Provide the (x, y) coordinate of the cell's center where the given text is located.  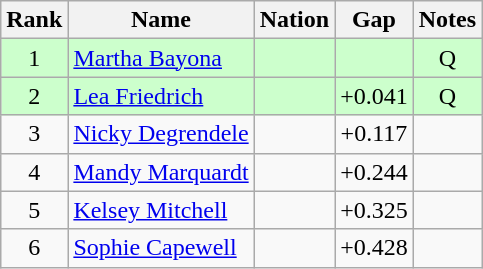
Sophie Capewell (161, 248)
1 (34, 58)
3 (34, 134)
Kelsey Mitchell (161, 210)
Name (161, 20)
Martha Bayona (161, 58)
Mandy Marquardt (161, 172)
Lea Friedrich (161, 96)
4 (34, 172)
+0.117 (374, 134)
Rank (34, 20)
+0.428 (374, 248)
6 (34, 248)
Gap (374, 20)
2 (34, 96)
Nation (294, 20)
+0.041 (374, 96)
Notes (447, 20)
Nicky Degrendele (161, 134)
5 (34, 210)
+0.325 (374, 210)
+0.244 (374, 172)
